Output the [x, y] coordinate of the center of the cell containing the given text.  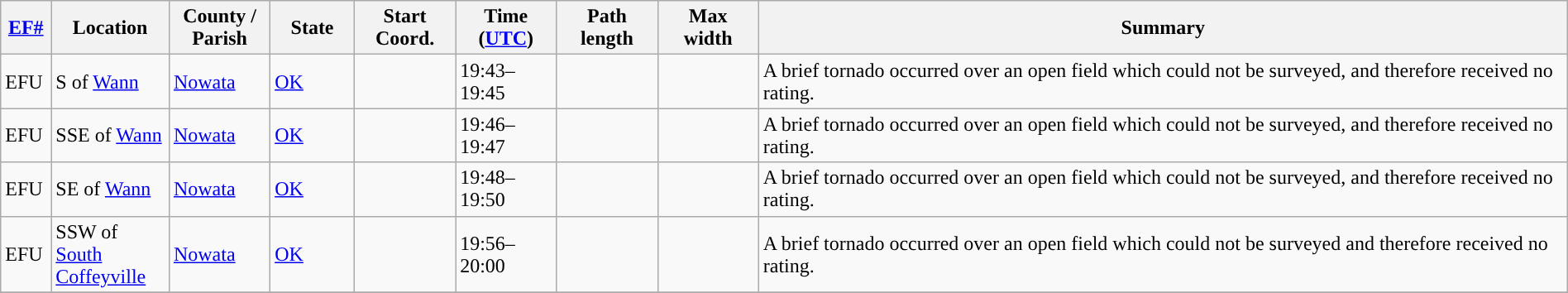
19:56–20:00 [506, 254]
Time (UTC) [506, 28]
County / Parish [219, 28]
Path length [607, 28]
SSE of Wann [111, 136]
A brief tornado occurred over an open field which could not be surveyed and therefore received no rating. [1163, 254]
SSW of South Coffeyville [111, 254]
19:48–19:50 [506, 189]
EF# [26, 28]
SE of Wann [111, 189]
S of Wann [111, 81]
Summary [1163, 28]
Location [111, 28]
Start Coord. [404, 28]
19:43–19:45 [506, 81]
Max width [708, 28]
State [313, 28]
19:46–19:47 [506, 136]
